For the text-containing cell, return its midpoint in [x, y] coordinate format. 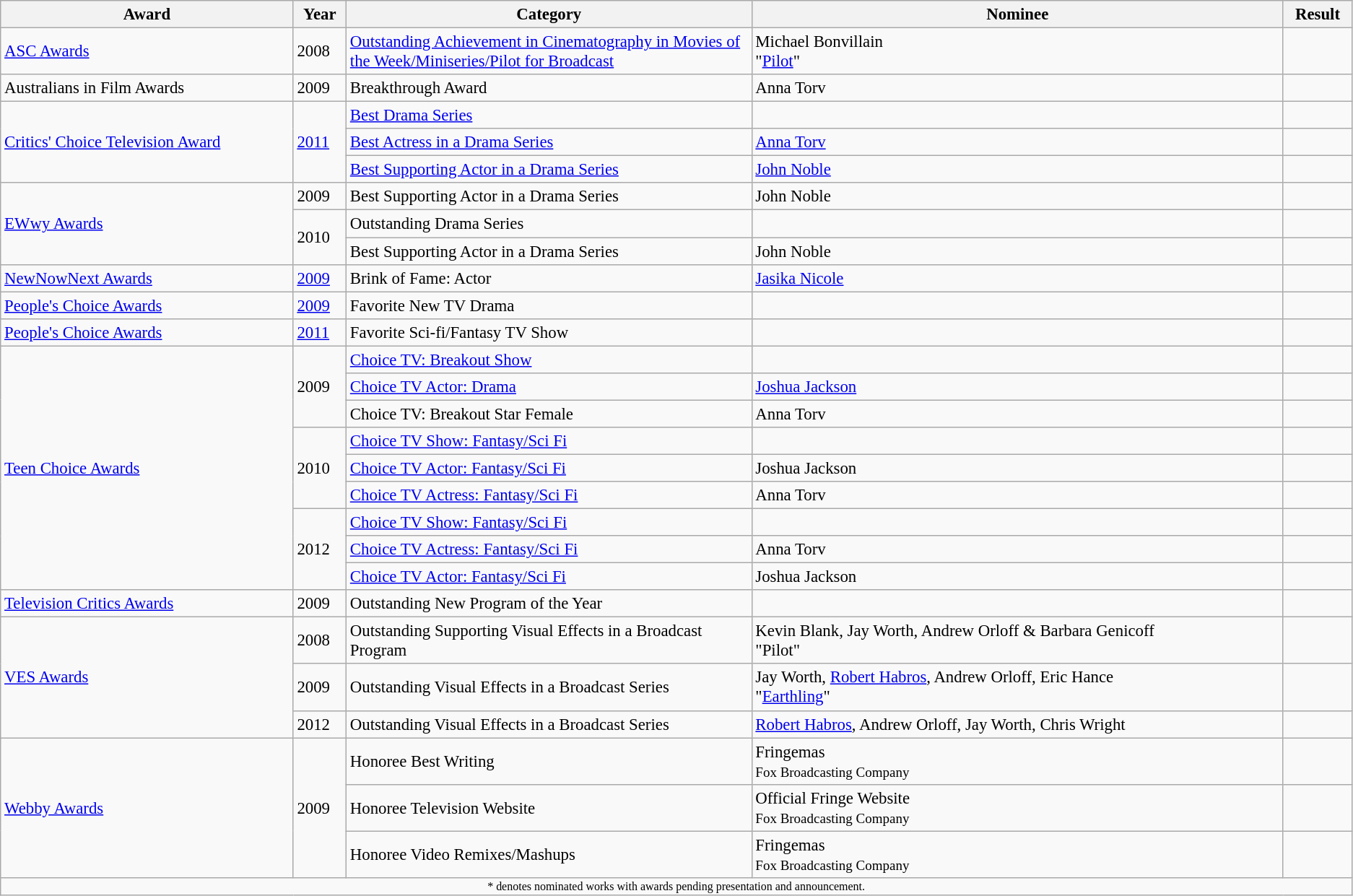
Honoree Video Remixes/Mashups [549, 855]
Webby Awards [147, 808]
Honoree Television Website [549, 807]
Award [147, 14]
Teen Choice Awards [147, 468]
Jay Worth, Robert Habros, Andrew Orloff, Eric Hance"Earthling" [1017, 687]
Best Actress in a Drama Series [549, 142]
Brink of Fame: Actor [549, 278]
Breakthrough Award [549, 88]
Year [319, 14]
Kevin Blank, Jay Worth, Andrew Orloff & Barbara Genicoff"Pilot" [1017, 641]
Honoree Best Writing [549, 761]
NewNowNext Awards [147, 278]
Favorite New TV Drama [549, 305]
Category [549, 14]
Outstanding Supporting Visual Effects in a Broadcast Program [549, 641]
Australians in Film Awards [147, 88]
Choice TV: Breakout Star Female [549, 414]
Robert Habros, Andrew Orloff, Jay Worth, Chris Wright [1017, 724]
Result [1317, 14]
Official Fringe Website Fox Broadcasting Company [1017, 807]
* denotes nominated works with awards pending presentation and announcement. [676, 887]
Michael Bonvillain"Pilot" [1017, 52]
Favorite Sci-fi/Fantasy TV Show [549, 332]
VES Awards [147, 677]
Choice TV: Breakout Show [549, 360]
ASC Awards [147, 52]
Jasika Nicole [1017, 278]
Best Drama Series [549, 116]
Outstanding Achievement in Cinematography in Movies of the Week/Miniseries/Pilot for Broadcast [549, 52]
Choice TV Actor: Drama [549, 387]
Outstanding New Program of the Year [549, 604]
Outstanding Drama Series [549, 224]
Nominee [1017, 14]
Television Critics Awards [147, 604]
Critics' Choice Television Award [147, 143]
EWwy Awards [147, 224]
